Extract the (x, y) coordinate from the center of the cell holding the provided text.  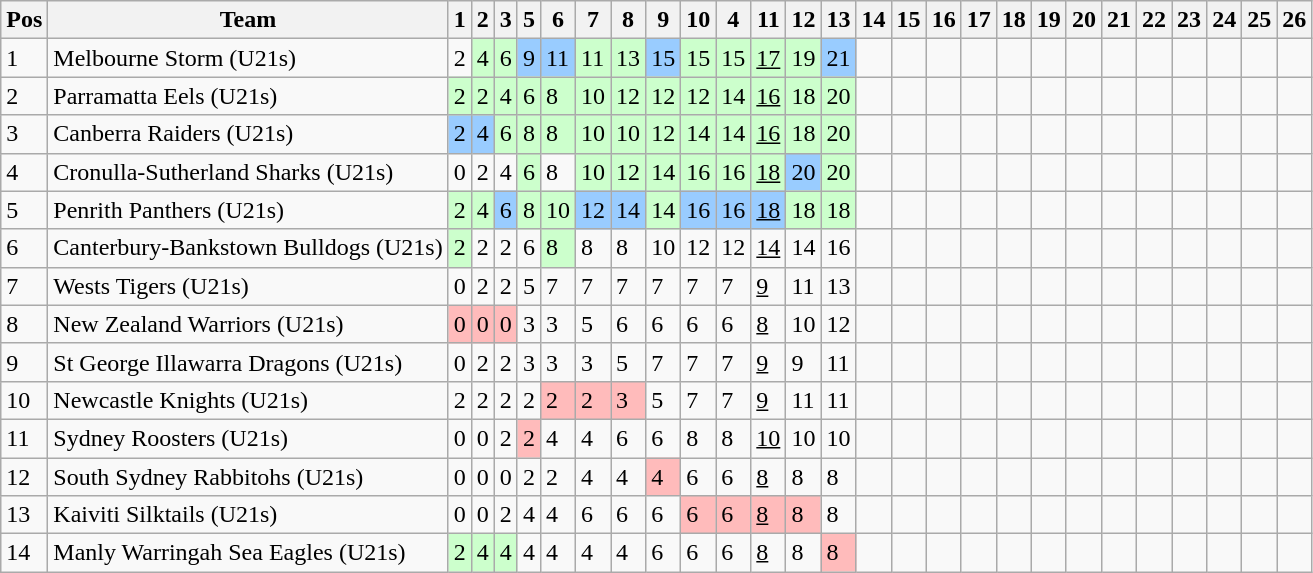
Melbourne Storm (U21s) (248, 58)
22 (1154, 20)
St George Illawarra Dragons (U21s) (248, 362)
25 (1260, 20)
Canterbury-Bankstown Bulldogs (U21s) (248, 248)
23 (1190, 20)
Manly Warringah Sea Eagles (U21s) (248, 553)
Pos (24, 20)
Wests Tigers (U21s) (248, 286)
Penrith Panthers (U21s) (248, 210)
Parramatta Eels (U21s) (248, 96)
Kaiviti Silktails (U21s) (248, 515)
South Sydney Rabbitohs (U21s) (248, 477)
New Zealand Warriors (U21s) (248, 324)
Cronulla-Sutherland Sharks (U21s) (248, 172)
Team (248, 20)
26 (1294, 20)
24 (1224, 20)
Newcastle Knights (U21s) (248, 400)
Canberra Raiders (U21s) (248, 134)
Sydney Roosters (U21s) (248, 438)
